Return (X, Y) of the center of cell containing provided text 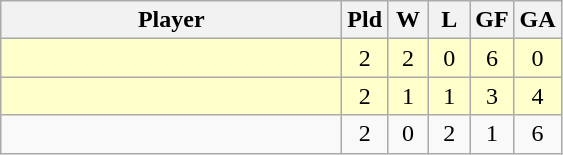
Pld (365, 20)
W (408, 20)
3 (492, 96)
4 (538, 96)
L (450, 20)
Player (172, 20)
GA (538, 20)
GF (492, 20)
